Find where the given text appears and provide that cell's center as (X, Y) coordinate. 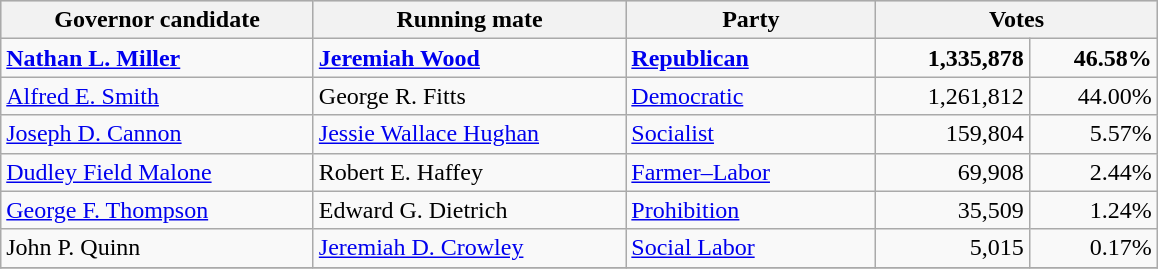
1.24% (1093, 210)
Alfred E. Smith (158, 96)
Edward G. Dietrich (470, 210)
1,335,878 (953, 58)
Prohibition (751, 210)
Socialist (751, 134)
Republican (751, 58)
Nathan L. Miller (158, 58)
Party (751, 20)
2.44% (1093, 172)
69,908 (953, 172)
46.58% (1093, 58)
5,015 (953, 248)
Jeremiah Wood (470, 58)
1,261,812 (953, 96)
Running mate (470, 20)
0.17% (1093, 248)
Joseph D. Cannon (158, 134)
George R. Fitts (470, 96)
Social Labor (751, 248)
44.00% (1093, 96)
Democratic (751, 96)
Governor candidate (158, 20)
John P. Quinn (158, 248)
George F. Thompson (158, 210)
Robert E. Haffey (470, 172)
Votes (1016, 20)
5.57% (1093, 134)
Jessie Wallace Hughan (470, 134)
Jeremiah D. Crowley (470, 248)
Farmer–Labor (751, 172)
Dudley Field Malone (158, 172)
35,509 (953, 210)
159,804 (953, 134)
